Identify which cell holds the provided text, then report its [x, y] central coordinate. 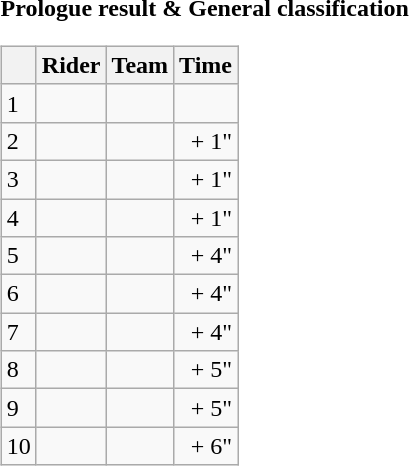
4 [18, 217]
1 [18, 103]
7 [18, 332]
+ 6" [206, 446]
5 [18, 256]
2 [18, 141]
Rider [71, 65]
Time [206, 65]
Team [140, 65]
9 [18, 408]
8 [18, 370]
10 [18, 446]
3 [18, 179]
6 [18, 294]
